Scan for the cell matching the given text and deliver its (x, y) coordinate at center. 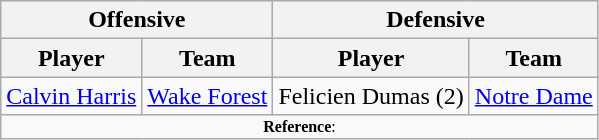
Calvin Harris (72, 96)
Felicien Dumas (2) (371, 96)
Notre Dame (534, 96)
Defensive (436, 20)
Reference: (300, 127)
Wake Forest (208, 96)
Offensive (137, 20)
